Output the [X, Y] coordinate of the center of the cell containing the given text.  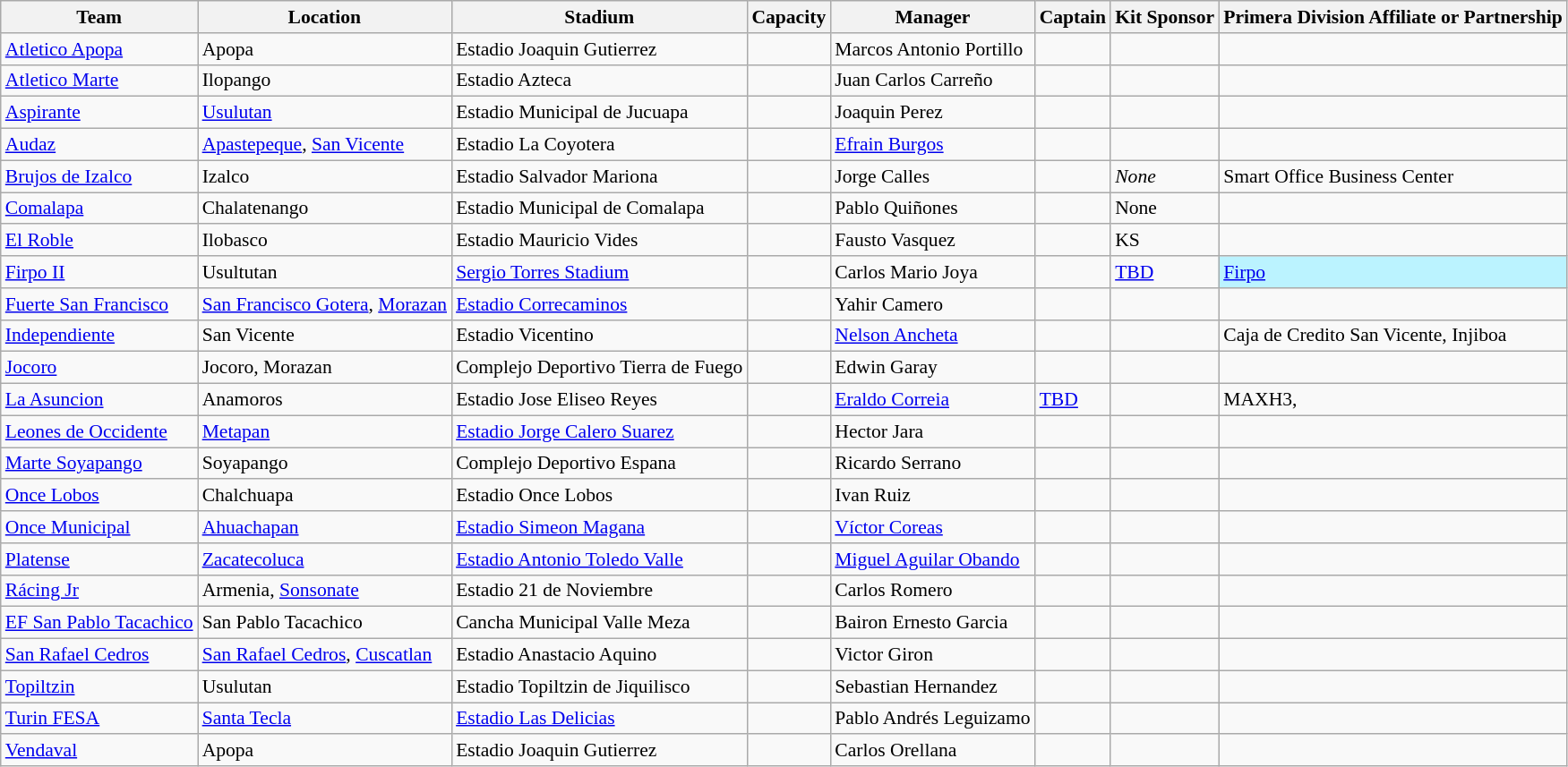
Joaquin Perez [932, 113]
EF San Pablo Tacachico [99, 623]
Manager [932, 17]
Rácing Jr [99, 591]
Aspirante [99, 113]
Ilopango [324, 81]
Zacatecoluca [324, 559]
Pablo Andrés Leguizamo [932, 719]
Estadio 21 de Noviembre [599, 591]
San Vicente [324, 336]
Pablo Quiñones [932, 209]
Estadio Simeon Magana [599, 527]
Estadio Antonio Toledo Valle [599, 559]
Usultutan [324, 272]
Eraldo Correia [932, 400]
Juan Carlos Carreño [932, 81]
Edwin Garay [932, 368]
Location [324, 17]
Turin FESA [99, 719]
Izalco [324, 176]
Armenia, Sonsonate [324, 591]
Marte Soyapango [99, 464]
La Asuncion [99, 400]
KS [1164, 241]
Nelson Ancheta [932, 336]
Soyapango [324, 464]
Sebastian Hernandez [932, 686]
Smart Office Business Center [1393, 176]
Comalapa [99, 209]
Estadio Anastacio Aquino [599, 655]
Platense [99, 559]
Firpo II [99, 272]
Estadio Las Delicias [599, 719]
Estadio Correcaminos [599, 304]
Jocoro [99, 368]
Chalatenango [324, 209]
Atletico Marte [99, 81]
Estadio Azteca [599, 81]
Capacity [788, 17]
Carlos Mario Joya [932, 272]
Fuerte San Francisco [99, 304]
Caja de Credito San Vicente, Injiboa [1393, 336]
Topiltzin [99, 686]
Team [99, 17]
Estadio Jorge Calero Suarez [599, 431]
Primera Division Affiliate or Partnership [1393, 17]
San Rafael Cedros [99, 655]
Víctor Coreas [932, 527]
San Pablo Tacachico [324, 623]
Miguel Aguilar Obando [932, 559]
Marcos Antonio Portillo [932, 49]
Ricardo Serrano [932, 464]
Estadio Jose Eliseo Reyes [599, 400]
Independiente [99, 336]
Anamoros [324, 400]
Firpo [1393, 272]
Estadio Municipal de Jucuapa [599, 113]
Estadio Mauricio Vides [599, 241]
Metapan [324, 431]
Complejo Deportivo Tierra de Fuego [599, 368]
Fausto Vasquez [932, 241]
Carlos Orellana [932, 751]
Ivan Ruiz [932, 496]
Once Municipal [99, 527]
Jorge Calles [932, 176]
Ahuachapan [324, 527]
MAXH3, [1393, 400]
Victor Giron [932, 655]
Stadium [599, 17]
Audaz [99, 145]
Atletico Apopa [99, 49]
Brujos de Izalco [99, 176]
Hector Jara [932, 431]
Efrain Burgos [932, 145]
Yahir Camero [932, 304]
San Francisco Gotera, Morazan [324, 304]
Captain [1073, 17]
Once Lobos [99, 496]
Vendaval [99, 751]
Estadio Municipal de Comalapa [599, 209]
Carlos Romero [932, 591]
Santa Tecla [324, 719]
Bairon Ernesto Garcia [932, 623]
Sergio Torres Stadium [599, 272]
Leones de Occidente [99, 431]
Ilobasco [324, 241]
El Roble [99, 241]
Apastepeque, San Vicente [324, 145]
Jocoro, Morazan [324, 368]
Kit Sponsor [1164, 17]
Estadio Vicentino [599, 336]
Complejo Deportivo Espana [599, 464]
San Rafael Cedros, Cuscatlan [324, 655]
Chalchuapa [324, 496]
Estadio Topiltzin de Jiquilisco [599, 686]
Estadio La Coyotera [599, 145]
Cancha Municipal Valle Meza [599, 623]
Estadio Once Lobos [599, 496]
Estadio Salvador Mariona [599, 176]
